Return (X, Y) of the center of cell containing provided text 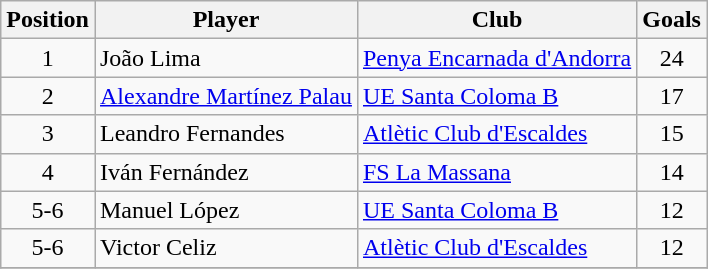
Club (496, 20)
Position (48, 20)
Alexandre Martínez Palau (226, 96)
14 (672, 172)
4 (48, 172)
3 (48, 134)
Leandro Fernandes (226, 134)
15 (672, 134)
Goals (672, 20)
1 (48, 58)
24 (672, 58)
Player (226, 20)
17 (672, 96)
FS La Massana (496, 172)
Iván Fernández (226, 172)
Manuel López (226, 210)
2 (48, 96)
Victor Celiz (226, 248)
João Lima (226, 58)
Penya Encarnada d'Andorra (496, 58)
